For the text-containing cell, return its midpoint in [X, Y] coordinate format. 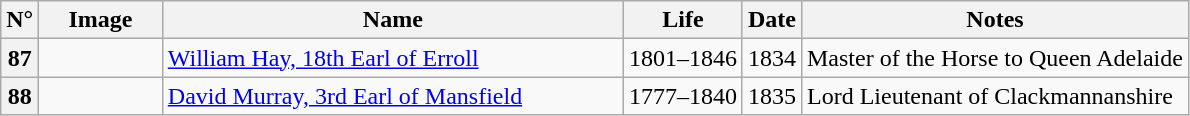
88 [20, 96]
1835 [772, 96]
Image [101, 20]
William Hay, 18th Earl of Erroll [392, 58]
Name [392, 20]
David Murray, 3rd Earl of Mansfield [392, 96]
N° [20, 20]
Life [682, 20]
Lord Lieutenant of Clackmannanshire [994, 96]
1777–1840 [682, 96]
Master of the Horse to Queen Adelaide [994, 58]
87 [20, 58]
Date [772, 20]
1834 [772, 58]
Notes [994, 20]
1801–1846 [682, 58]
